Extract the (X, Y) coordinate from the center of the cell holding the provided text.  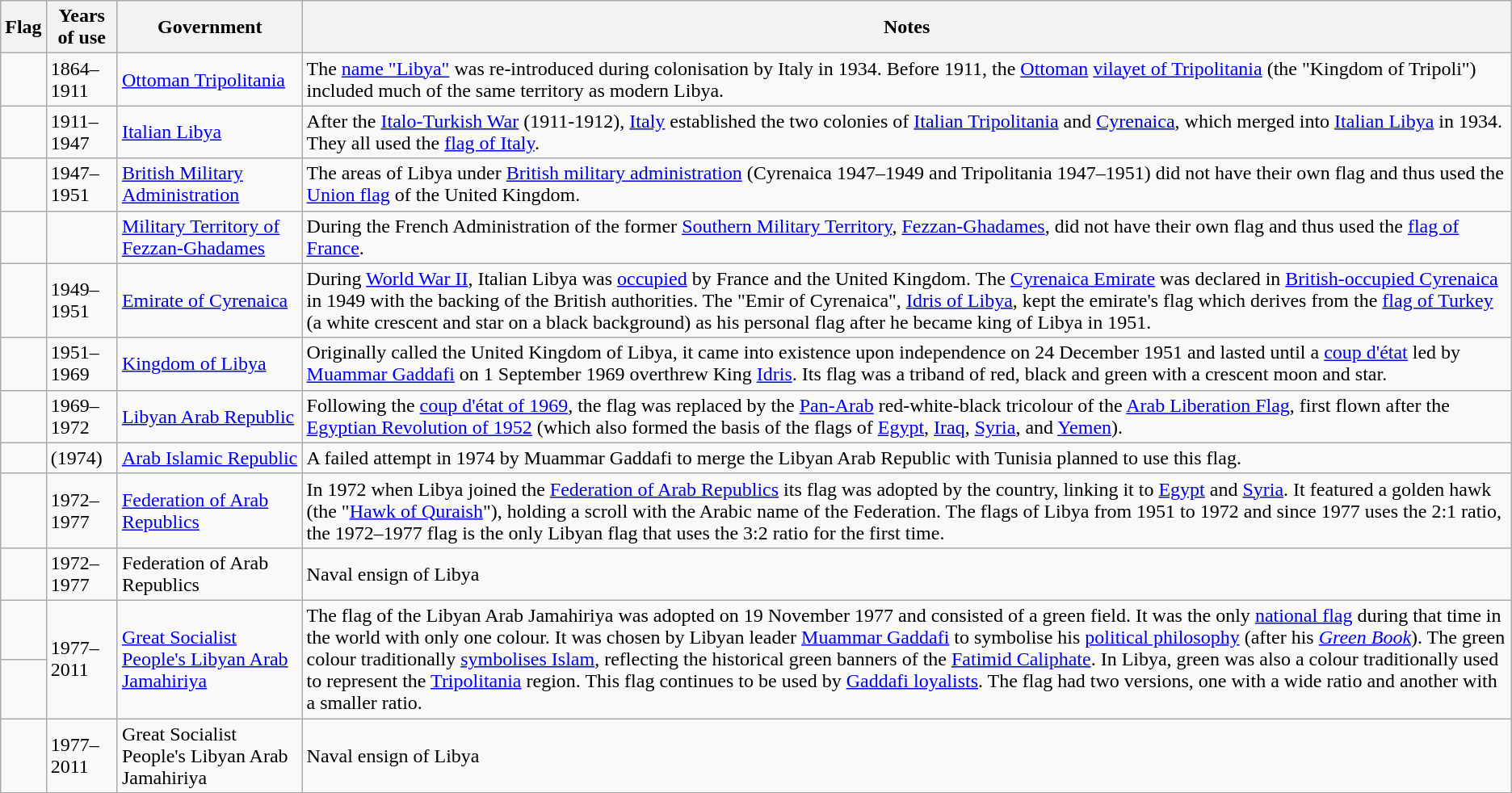
Military Territory of Fezzan-Ghadames (210, 237)
1949–1951 (82, 300)
Flag (23, 27)
British Military Administration (210, 184)
Libyan Arab Republic (210, 417)
1864–1911 (82, 79)
Government (210, 27)
Emirate of Cyrenaica (210, 300)
1947–1951 (82, 184)
A failed attempt in 1974 by Muammar Gaddafi to merge the Libyan Arab Republic with Tunisia planned to use this flag. (906, 458)
1951–1969 (82, 363)
Notes (906, 27)
(1974) (82, 458)
Italian Libya (210, 132)
1911–1947 (82, 132)
1969–1972 (82, 417)
Kingdom of Libya (210, 363)
Years of use (82, 27)
Arab Islamic Republic (210, 458)
Ottoman Tripolitania (210, 79)
